Scan for the cell matching the given text and deliver its [X, Y] coordinate at center. 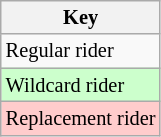
Key [81, 17]
Replacement rider [81, 118]
Regular rider [81, 51]
Wildcard rider [81, 85]
